Provide the [X, Y] coordinate of the cell's center where the given text is located.  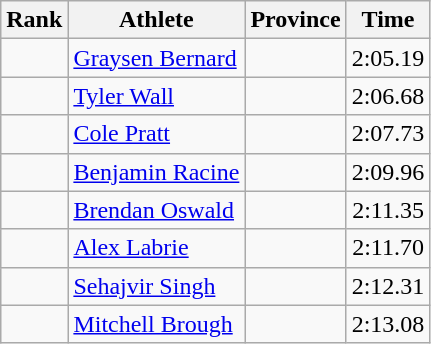
2:13.08 [388, 324]
2:07.73 [388, 134]
Rank [34, 20]
2:09.96 [388, 172]
Cole Pratt [156, 134]
2:05.19 [388, 58]
Time [388, 20]
2:11.35 [388, 210]
2:06.68 [388, 96]
Sehajvir Singh [156, 286]
Alex Labrie [156, 248]
Tyler Wall [156, 96]
Athlete [156, 20]
Province [296, 20]
2:12.31 [388, 286]
Brendan Oswald [156, 210]
Graysen Bernard [156, 58]
2:11.70 [388, 248]
Benjamin Racine [156, 172]
Mitchell Brough [156, 324]
